Detect which cell encompasses the target text, then output its [X, Y] center coordinate. 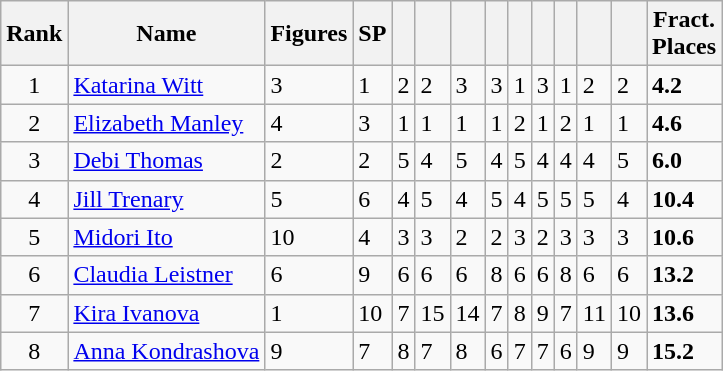
13.6 [684, 313]
10.6 [684, 237]
Kira Ivanova [166, 313]
Jill Trenary [166, 199]
Midori Ito [166, 237]
11 [594, 313]
Fract. Places [684, 34]
4.2 [684, 85]
Debi Thomas [166, 161]
Elizabeth Manley [166, 123]
15.2 [684, 351]
6.0 [684, 161]
Name [166, 34]
15 [432, 313]
Rank [34, 34]
14 [468, 313]
Claudia Leistner [166, 275]
SP [372, 34]
4.6 [684, 123]
Anna Kondrashova [166, 351]
13.2 [684, 275]
10.4 [684, 199]
Katarina Witt [166, 85]
Figures [309, 34]
